Locate the cell with the specified text and output its [X, Y] center coordinate. 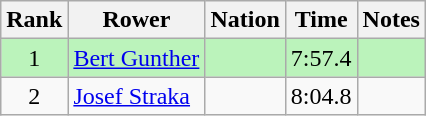
Rank [34, 20]
Nation [245, 20]
2 [34, 96]
Time [321, 20]
Josef Straka [136, 96]
Bert Gunther [136, 58]
1 [34, 58]
Notes [391, 20]
7:57.4 [321, 58]
8:04.8 [321, 96]
Rower [136, 20]
